Identify which cell holds the provided text, then report its (x, y) central coordinate. 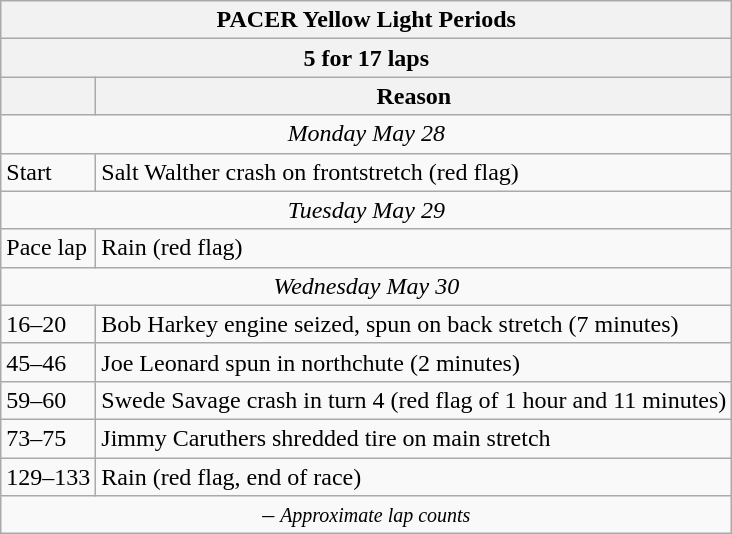
16–20 (48, 324)
5 for 17 laps (366, 58)
Joe Leonard spun in northchute (2 minutes) (414, 362)
Rain (red flag, end of race) (414, 477)
73–75 (48, 438)
Pace lap (48, 248)
Swede Savage crash in turn 4 (red flag of 1 hour and 11 minutes) (414, 400)
Monday May 28 (366, 134)
59–60 (48, 400)
Tuesday May 29 (366, 210)
Rain (red flag) (414, 248)
Start (48, 172)
Reason (414, 96)
Salt Walther crash on frontstretch (red flag) (414, 172)
– Approximate lap counts (366, 515)
Wednesday May 30 (366, 286)
Bob Harkey engine seized, spun on back stretch (7 minutes) (414, 324)
PACER Yellow Light Periods (366, 20)
129–133 (48, 477)
45–46 (48, 362)
Jimmy Caruthers shredded tire on main stretch (414, 438)
